Capture the cell that displays the provided text and extract its [x, y] central coordinate. 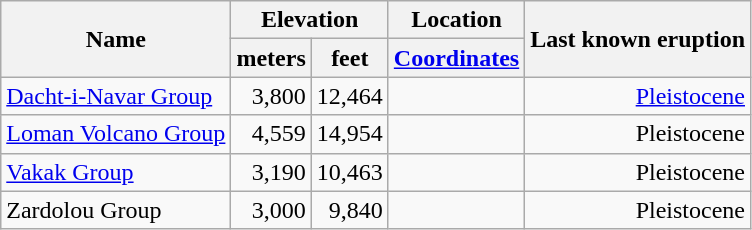
Dacht-i-Navar Group [116, 96]
10,463 [350, 172]
Location [456, 20]
Zardolou Group [116, 210]
feet [350, 58]
Elevation [310, 20]
Name [116, 39]
9,840 [350, 210]
Last known eruption [638, 39]
3,800 [271, 96]
Loman Volcano Group [116, 134]
14,954 [350, 134]
3,190 [271, 172]
12,464 [350, 96]
Vakak Group [116, 172]
4,559 [271, 134]
Coordinates [456, 58]
3,000 [271, 210]
meters [271, 58]
